Return (x, y) of the center of cell containing provided text 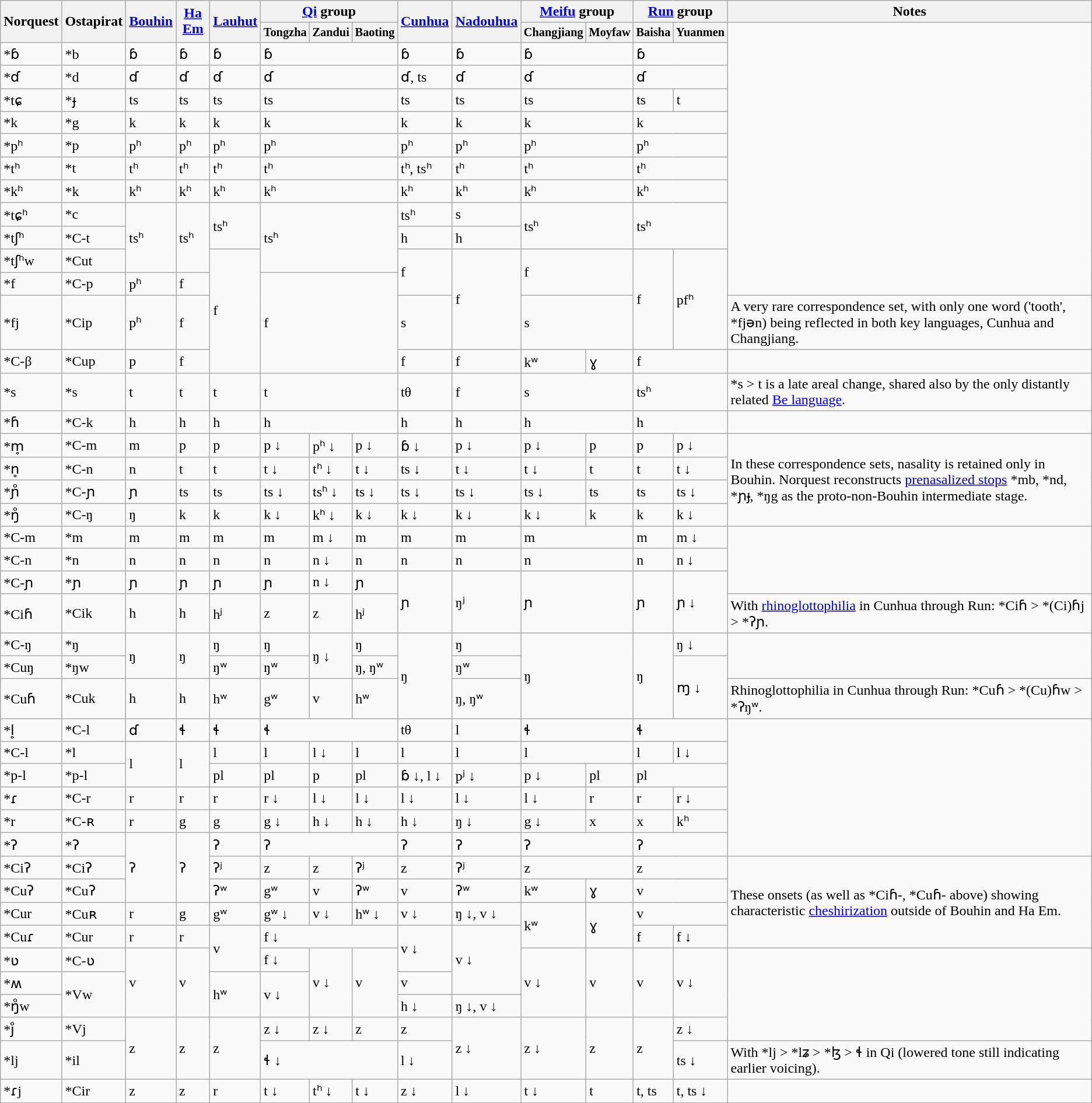
*t (94, 169)
*ȷ̊ (32, 1029)
*Cip (94, 323)
*C-ʀ (94, 821)
With rhinoglottophilia in Cunhua through Run: *Ciɦ > *(Ci)ɦj > *ʔɲ. (909, 614)
*Cir (94, 1091)
Ostapirat (94, 22)
pʲ ↓ (487, 775)
*Cuɾ (32, 937)
*Cup (94, 362)
pʰ ↓ (331, 446)
*Cuk (94, 699)
Nadouhua (487, 22)
*Cut (94, 261)
*s > t is a late areal change, shared also by the only distantly related Be language. (909, 392)
Lauhut (236, 22)
Yuanmen (700, 33)
tsʰ ↓ (331, 492)
t, ts (653, 1091)
*m (94, 537)
gʷ ↓ (285, 914)
*Cuʀ (94, 914)
*ɟ (94, 100)
*lj (32, 1060)
tʰ, tsʰ (425, 169)
Zandui (331, 33)
*C-r (94, 799)
*ɲ (94, 582)
*C-p (94, 284)
*tɕʰ (32, 215)
*C-k (94, 422)
A very rare correspondence set, with only one word ('tooth', *fjən) being reflected in both key languages, Cunhua and Changjiang. (909, 323)
*n (94, 559)
ɓ ↓, l ↓ (425, 775)
*ɓ (32, 54)
*m̥ (32, 446)
*b (94, 54)
*pʰ (32, 145)
*Vj (94, 1029)
*C-ʋ (94, 960)
*ɾj (32, 1091)
Run group (680, 12)
*c (94, 215)
*C-β (32, 362)
*Ciɦ (32, 614)
*r (32, 821)
*ŋ̊w (32, 1006)
*tʰ (32, 169)
*Cuɦ (32, 699)
Baoting (375, 33)
*tʃʰw (32, 261)
Qi group (329, 12)
Cunhua (425, 22)
*tʃʰ (32, 237)
*f (32, 284)
*Cik (94, 614)
kʰ ↓ (331, 515)
*kʰ (32, 191)
ɲ ↓ (700, 602)
Bouhin (151, 22)
Norquest (32, 22)
*l (94, 752)
ɓ ↓ (425, 446)
*fj (32, 323)
pfʰ (700, 300)
*ʋ (32, 960)
*Cuŋ (32, 667)
hʷ ↓ (375, 914)
Notes (909, 12)
*d (94, 77)
*ɾ (32, 799)
ŋʲ (487, 602)
*ɦ (32, 422)
*tɕ (32, 100)
These onsets (as well as *Ciɦ-, *Cuɦ- above) showing characteristic cheshirization outside of Bouhin and Ha Em. (909, 902)
Rhinoglottophilia in Cunhua through Run: *Cuɦ > *(Cu)ɦw > *ʔŋʷ. (909, 699)
*p (94, 145)
Ha Em (193, 22)
*C-t (94, 237)
ɬ ↓ (329, 1060)
Tongzha (285, 33)
*g (94, 122)
Moyfaw (610, 33)
*ʍ (32, 983)
Meifu group (577, 12)
*ɗ (32, 77)
ɗ, ts (425, 77)
*Vw (94, 994)
*ŋw (94, 667)
ɱ ↓ (700, 687)
*il (94, 1060)
*l̥ (32, 730)
Changjiang (554, 33)
*n̥ (32, 468)
With *lj > *lʑ > *ɮ > ɬ in Qi (lowered tone still indicating earlier voicing). (909, 1060)
t, ts ↓ (700, 1091)
*ŋ̊ (32, 515)
Baisha (653, 33)
*ɲ̊ (32, 492)
*ŋ (94, 645)
